For the text-containing cell, return its midpoint in [x, y] coordinate format. 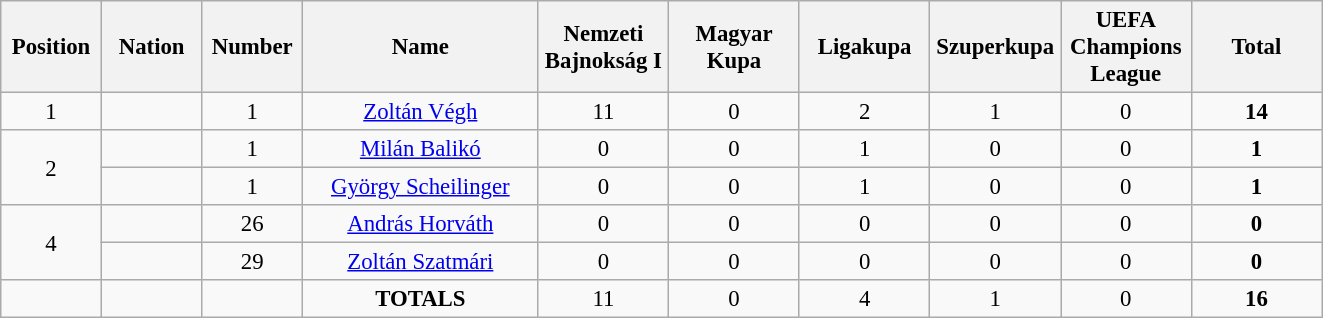
26 [252, 224]
UEFA Champions League [1126, 47]
Name [421, 47]
Milán Balikó [421, 149]
Total [1256, 47]
Nation [152, 47]
Position [52, 47]
Nemzeti Bajnokság I [604, 47]
14 [1256, 112]
Zoltán Végh [421, 112]
29 [252, 262]
16 [1256, 299]
Szuperkupa [996, 47]
TOTALS [421, 299]
Number [252, 47]
Zoltán Szatmári [421, 262]
György Scheilinger [421, 187]
Ligakupa [864, 47]
András Horváth [421, 224]
Magyar Kupa [734, 47]
